Scan for the cell matching the given text and deliver its (x, y) coordinate at center. 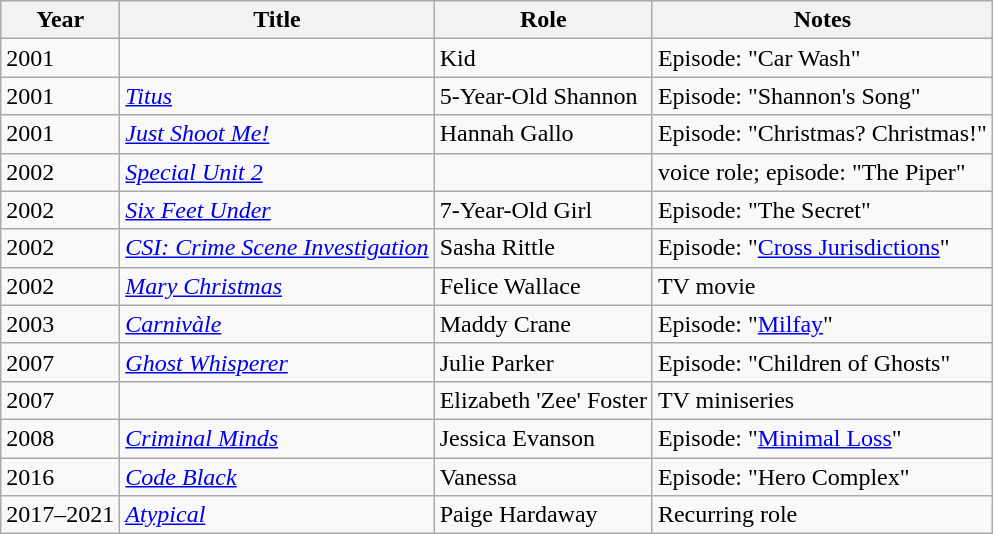
Episode: "Minimal Loss" (822, 438)
Episode: "Hero Complex" (822, 477)
5-Year-Old Shannon (543, 96)
Recurring role (822, 515)
Episode: "Children of Ghosts" (822, 362)
Atypical (277, 515)
Sasha Rittle (543, 248)
Special Unit 2 (277, 172)
Paige Hardaway (543, 515)
Jessica Evanson (543, 438)
Maddy Crane (543, 324)
Titus (277, 96)
2008 (60, 438)
Episode: "Milfay" (822, 324)
Episode: "Car Wash" (822, 58)
Episode: "Christmas? Christmas!" (822, 134)
Episode: "Shannon's Song" (822, 96)
Vanessa (543, 477)
2003 (60, 324)
TV miniseries (822, 400)
TV movie (822, 286)
Criminal Minds (277, 438)
Title (277, 20)
Year (60, 20)
Mary Christmas (277, 286)
CSI: Crime Scene Investigation (277, 248)
Role (543, 20)
Felice Wallace (543, 286)
Notes (822, 20)
voice role; episode: "The Piper" (822, 172)
2017–2021 (60, 515)
7-Year-Old Girl (543, 210)
Episode: "The Secret" (822, 210)
Kid (543, 58)
Just Shoot Me! (277, 134)
Hannah Gallo (543, 134)
Six Feet Under (277, 210)
Ghost Whisperer (277, 362)
Episode: "Cross Jurisdictions" (822, 248)
2016 (60, 477)
Elizabeth 'Zee' Foster (543, 400)
Code Black (277, 477)
Julie Parker (543, 362)
Carnivàle (277, 324)
